Provide the (X, Y) coordinate of the cell's center where the given text is located.  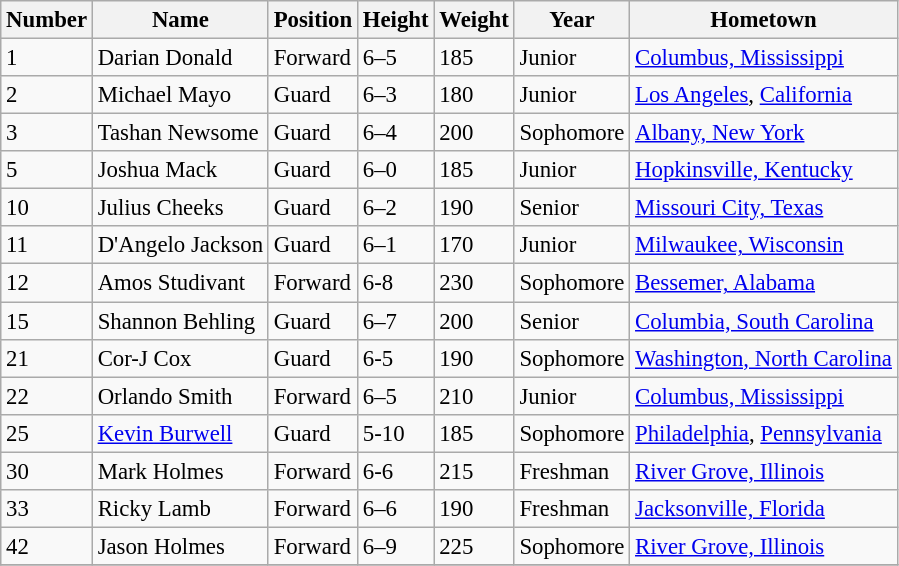
6–9 (395, 546)
2 (47, 95)
33 (47, 509)
Ricky Lamb (180, 509)
10 (47, 208)
25 (47, 433)
6-6 (395, 471)
Hometown (764, 20)
22 (47, 396)
Tashan Newsome (180, 133)
Darian Donald (180, 58)
Joshua Mack (180, 170)
Name (180, 20)
Year (572, 20)
170 (474, 245)
210 (474, 396)
12 (47, 283)
Amos Studivant (180, 283)
Philadelphia, Pennsylvania (764, 433)
Washington, North Carolina (764, 358)
11 (47, 245)
Jacksonville, Florida (764, 509)
6–6 (395, 509)
Jason Holmes (180, 546)
Julius Cheeks (180, 208)
1 (47, 58)
Hopkinsville, Kentucky (764, 170)
6–4 (395, 133)
225 (474, 546)
Kevin Burwell (180, 433)
Missouri City, Texas (764, 208)
6–1 (395, 245)
Cor-J Cox (180, 358)
6–0 (395, 170)
6–3 (395, 95)
Position (312, 20)
5-10 (395, 433)
Albany, New York (764, 133)
Orlando Smith (180, 396)
21 (47, 358)
180 (474, 95)
30 (47, 471)
15 (47, 321)
Bessemer, Alabama (764, 283)
5 (47, 170)
Number (47, 20)
Mark Holmes (180, 471)
Milwaukee, Wisconsin (764, 245)
215 (474, 471)
Michael Mayo (180, 95)
42 (47, 546)
6-8 (395, 283)
Weight (474, 20)
6-5 (395, 358)
Shannon Behling (180, 321)
Los Angeles, California (764, 95)
3 (47, 133)
Height (395, 20)
230 (474, 283)
6–2 (395, 208)
D'Angelo Jackson (180, 245)
Columbia, South Carolina (764, 321)
6–7 (395, 321)
